Identify which cell holds the provided text, then report its (x, y) central coordinate. 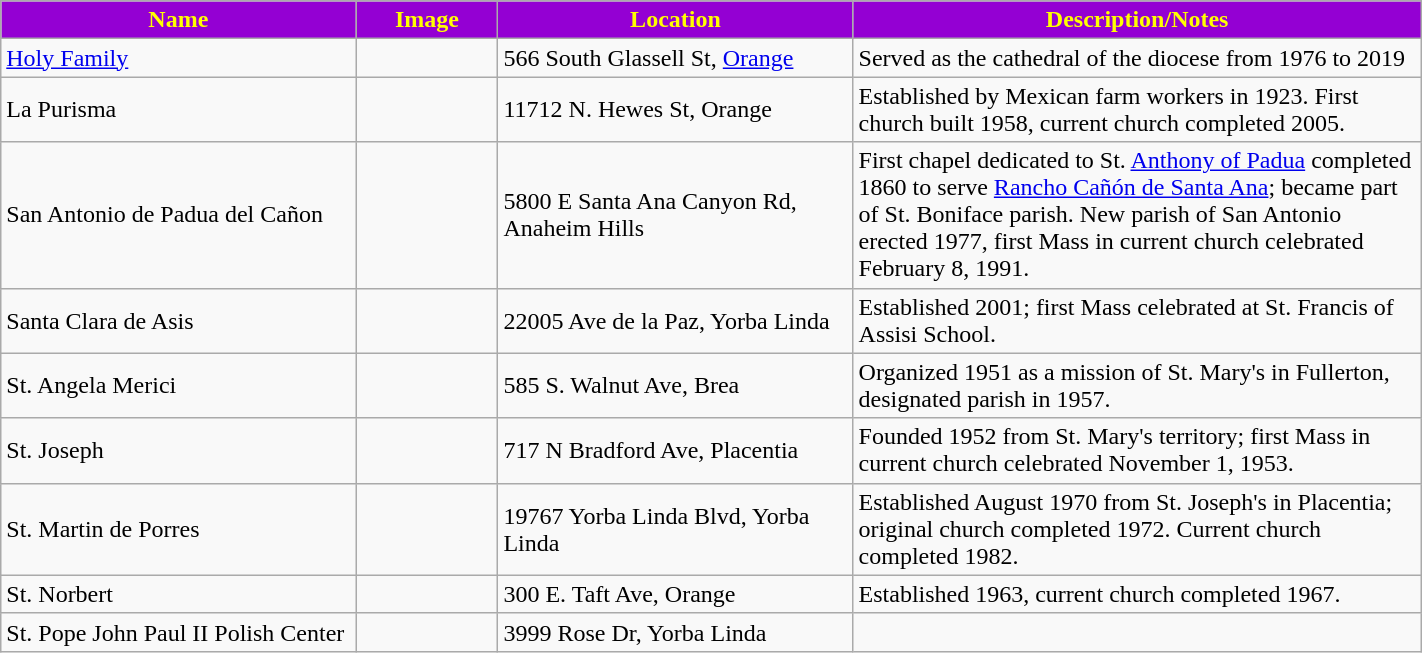
Santa Clara de Asis (178, 320)
Holy Family (178, 58)
11712 N. Hewes St, Orange (676, 110)
Name (178, 20)
Established 2001; first Mass celebrated at St. Francis of Assisi School. (1137, 320)
Description/Notes (1137, 20)
566 South Glassell St, Orange (676, 58)
St. Angela Merici (178, 386)
Established 1963, current church completed 1967. (1137, 594)
19767 Yorba Linda Blvd, Yorba Linda (676, 529)
St. Norbert (178, 594)
St. Martin de Porres (178, 529)
Served as the cathedral of the diocese from 1976 to 2019 (1137, 58)
Founded 1952 from St. Mary's territory; first Mass in current church celebrated November 1, 1953. (1137, 450)
San Antonio de Padua del Cañon (178, 215)
3999 Rose Dr, Yorba Linda (676, 632)
300 E. Taft Ave, Orange (676, 594)
Location (676, 20)
St. Pope John Paul II Polish Center (178, 632)
5800 E Santa Ana Canyon Rd, Anaheim Hills (676, 215)
22005 Ave de la Paz, Yorba Linda (676, 320)
Established August 1970 from St. Joseph's in Placentia; original church completed 1972. Current church completed 1982. (1137, 529)
717 N Bradford Ave, Placentia (676, 450)
Established by Mexican farm workers in 1923. First church built 1958, current church completed 2005. (1137, 110)
Image (427, 20)
Organized 1951 as a mission of St. Mary's in Fullerton, designated parish in 1957. (1137, 386)
La Purisma (178, 110)
St. Joseph (178, 450)
585 S. Walnut Ave, Brea (676, 386)
